Return the [X, Y] coordinate for the center point of the cell that contains the specified text.  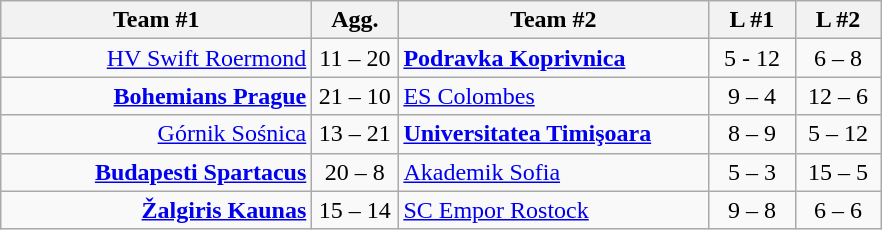
Universitatea Timişoara [554, 134]
9 – 8 [752, 210]
Bohemians Prague [156, 96]
Budapesti Spartacus [156, 172]
SC Empor Rostock [554, 210]
20 – 8 [355, 172]
8 – 9 [752, 134]
ES Colombes [554, 96]
5 – 12 [838, 134]
9 – 4 [752, 96]
5 - 12 [752, 58]
6 – 8 [838, 58]
Team #1 [156, 20]
15 – 5 [838, 172]
6 – 6 [838, 210]
13 – 21 [355, 134]
Team #2 [554, 20]
15 – 14 [355, 210]
11 – 20 [355, 58]
Górnik Sośnica [156, 134]
L #1 [752, 20]
L #2 [838, 20]
Agg. [355, 20]
12 – 6 [838, 96]
5 – 3 [752, 172]
Podravka Koprivnica [554, 58]
21 – 10 [355, 96]
Žalgiris Kaunas [156, 210]
HV Swift Roermond [156, 58]
Akademik Sofia [554, 172]
